From the cell containing the given text, extract its center point as [X, Y] coordinate. 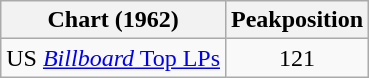
Chart (1962) [114, 20]
Peakposition [298, 20]
121 [298, 58]
US Billboard Top LPs [114, 58]
